Find where the given text appears and provide that cell's center as (X, Y) coordinate. 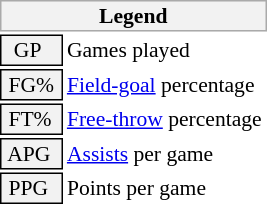
Assists per game (166, 154)
GP (31, 50)
PPG (31, 188)
FG% (31, 85)
Field-goal percentage (166, 85)
Points per game (166, 188)
Legend (134, 16)
FT% (31, 120)
Free-throw percentage (166, 120)
APG (31, 154)
Games played (166, 50)
